Capture the cell that displays the provided text and extract its (X, Y) central coordinate. 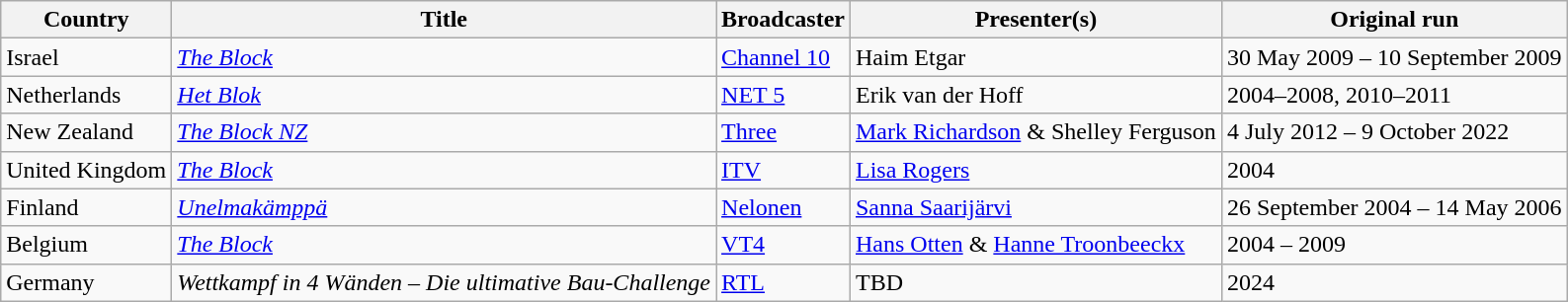
VT4 (784, 245)
2024 (1394, 282)
26 September 2004 – 14 May 2006 (1394, 207)
United Kingdom (87, 170)
Finland (87, 207)
TBD (1035, 282)
Sanna Saarijärvi (1035, 207)
30 May 2009 – 10 September 2009 (1394, 57)
Het Blok (445, 95)
Title (445, 20)
NET 5 (784, 95)
2004–2008, 2010–2011 (1394, 95)
Erik van der Hoff (1035, 95)
Wettkampf in 4 Wänden – Die ultimative Bau-Challenge (445, 282)
2004 (1394, 170)
Channel 10 (784, 57)
Nelonen (784, 207)
Three (784, 132)
Mark Richardson & Shelley Ferguson (1035, 132)
Germany (87, 282)
RTL (784, 282)
Israel (87, 57)
Original run (1394, 20)
4 July 2012 – 9 October 2022 (1394, 132)
Belgium (87, 245)
Broadcaster (784, 20)
Country (87, 20)
Hans Otten & Hanne Troonbeeckx (1035, 245)
The Block NZ (445, 132)
Netherlands (87, 95)
ITV (784, 170)
2004 – 2009 (1394, 245)
Presenter(s) (1035, 20)
Haim Etgar (1035, 57)
New Zealand (87, 132)
Lisa Rogers (1035, 170)
Unelmakämppä (445, 207)
